Capture the cell that displays the provided text and extract its (x, y) central coordinate. 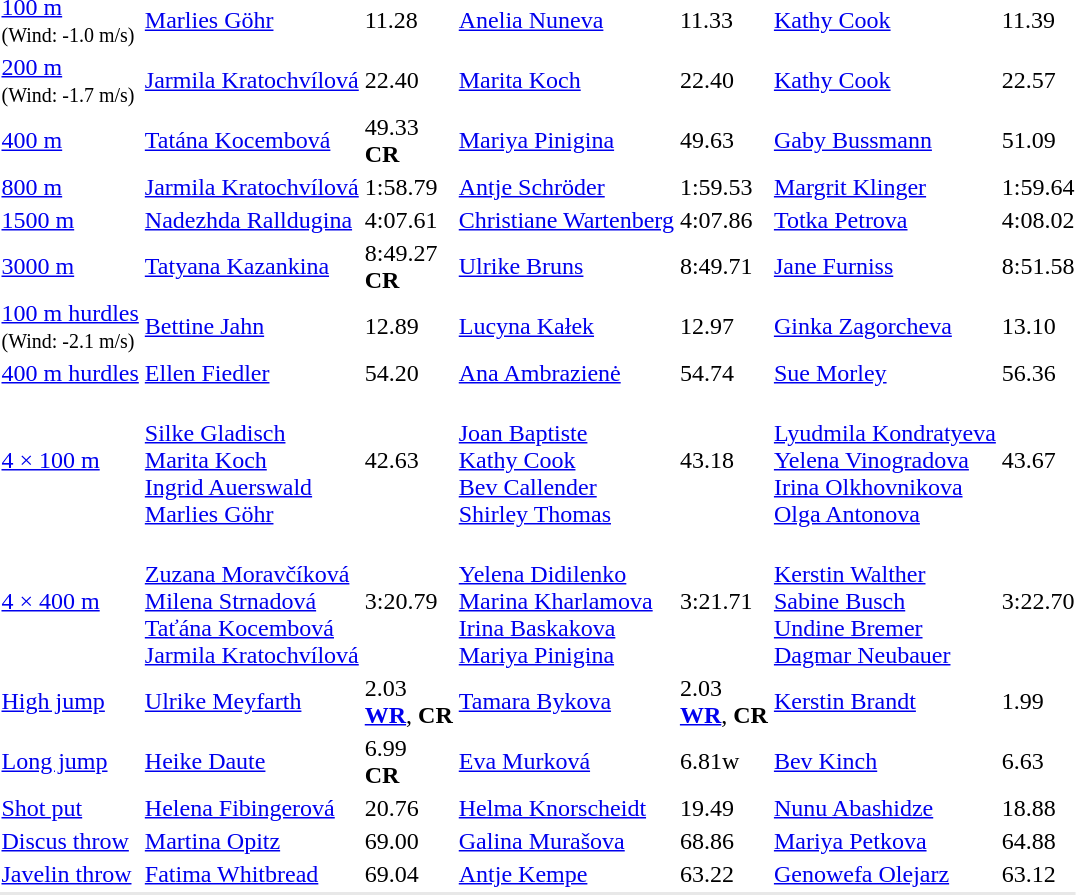
Gaby Bussmann (884, 140)
12.89 (408, 326)
Tatyana Kazankina (252, 266)
Ellen Fiedler (252, 373)
42.63 (408, 460)
54.20 (408, 373)
Lucyna Kałek (566, 326)
Antje Schröder (566, 187)
Christiane Wartenberg (566, 220)
Shot put (70, 808)
43.18 (724, 460)
Marita Koch (566, 80)
3:22.70 (1038, 601)
800 m (70, 187)
Ana Ambrazienė (566, 373)
Lyudmila KondratyevaYelena VinogradovaIrina OlkhovnikovaOlga Antonova (884, 460)
1:59.64 (1038, 187)
1:58.79 (408, 187)
18.88 (1038, 808)
Nadezhda Ralldugina (252, 220)
Margrit Klinger (884, 187)
Jane Furniss (884, 266)
Galina Murašova (566, 841)
Joan BaptisteKathy CookBev CallenderShirley Thomas (566, 460)
6.81w (724, 762)
Antje Kempe (566, 874)
Tatána Kocembová (252, 140)
4:08.02 (1038, 220)
1:59.53 (724, 187)
22.57 (1038, 80)
1500 m (70, 220)
Silke GladischMarita KochIngrid AuerswaldMarlies Göhr (252, 460)
49.63 (724, 140)
19.49 (724, 808)
Ulrike Bruns (566, 266)
Kathy Cook (884, 80)
Zuzana MoravčíkováMilena StrnadováTaťána KocembováJarmila Kratochvílová (252, 601)
400 m (70, 140)
1.99 (1038, 702)
4 × 100 m (70, 460)
Helma Knorscheidt (566, 808)
Discus throw (70, 841)
Sue Morley (884, 373)
Javelin throw (70, 874)
Genowefa Olejarz (884, 874)
Kerstin Brandt (884, 702)
Long jump (70, 762)
68.86 (724, 841)
54.74 (724, 373)
4 × 400 m (70, 601)
69.00 (408, 841)
Fatima Whitbread (252, 874)
Eva Murková (566, 762)
Helena Fibingerová (252, 808)
Ulrike Meyfarth (252, 702)
Tamara Bykova (566, 702)
6.63 (1038, 762)
20.76 (408, 808)
4:07.61 (408, 220)
200 m(Wind: -1.7 m/s) (70, 80)
100 m hurdles(Wind: -2.1 m/s) (70, 326)
43.67 (1038, 460)
Martina Opitz (252, 841)
3:20.79 (408, 601)
8:51.58 (1038, 266)
3000 m (70, 266)
Ginka Zagorcheva (884, 326)
Yelena DidilenkoMarina KharlamovaIrina BaskakovaMariya Pinigina (566, 601)
Mariya Pinigina (566, 140)
8:49.71 (724, 266)
Totka Petrova (884, 220)
Mariya Petkova (884, 841)
Kerstin WaltherSabine BuschUndine BremerDagmar Neubauer (884, 601)
63.22 (724, 874)
8:49.27CR (408, 266)
400 m hurdles (70, 373)
Bettine Jahn (252, 326)
Heike Daute (252, 762)
12.97 (724, 326)
49.33CR (408, 140)
63.12 (1038, 874)
High jump (70, 702)
69.04 (408, 874)
64.88 (1038, 841)
51.09 (1038, 140)
Bev Kinch (884, 762)
Nunu Abashidze (884, 808)
3:21.71 (724, 601)
6.99CR (408, 762)
13.10 (1038, 326)
4:07.86 (724, 220)
56.36 (1038, 373)
